Return the (x, y) coordinate for the center point of the cell that contains the specified text.  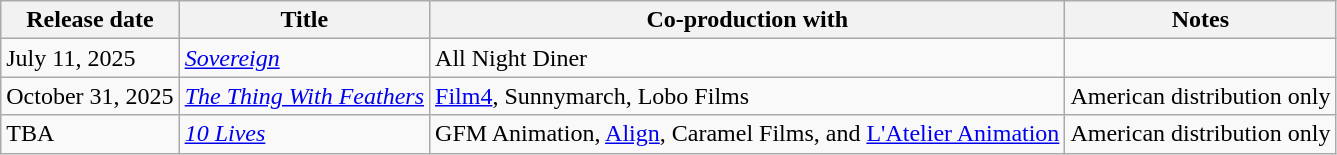
July 11, 2025 (90, 58)
October 31, 2025 (90, 96)
All Night Diner (748, 58)
Film4, Sunnymarch, Lobo Films (748, 96)
TBA (90, 134)
10 Lives (304, 134)
Notes (1200, 20)
Title (304, 20)
The Thing With Feathers (304, 96)
GFM Animation, Align, Caramel Films, and L'Atelier Animation (748, 134)
Release date (90, 20)
Co-production with (748, 20)
Sovereign (304, 58)
